Extract the [x, y] coordinate from the center of the cell holding the provided text.  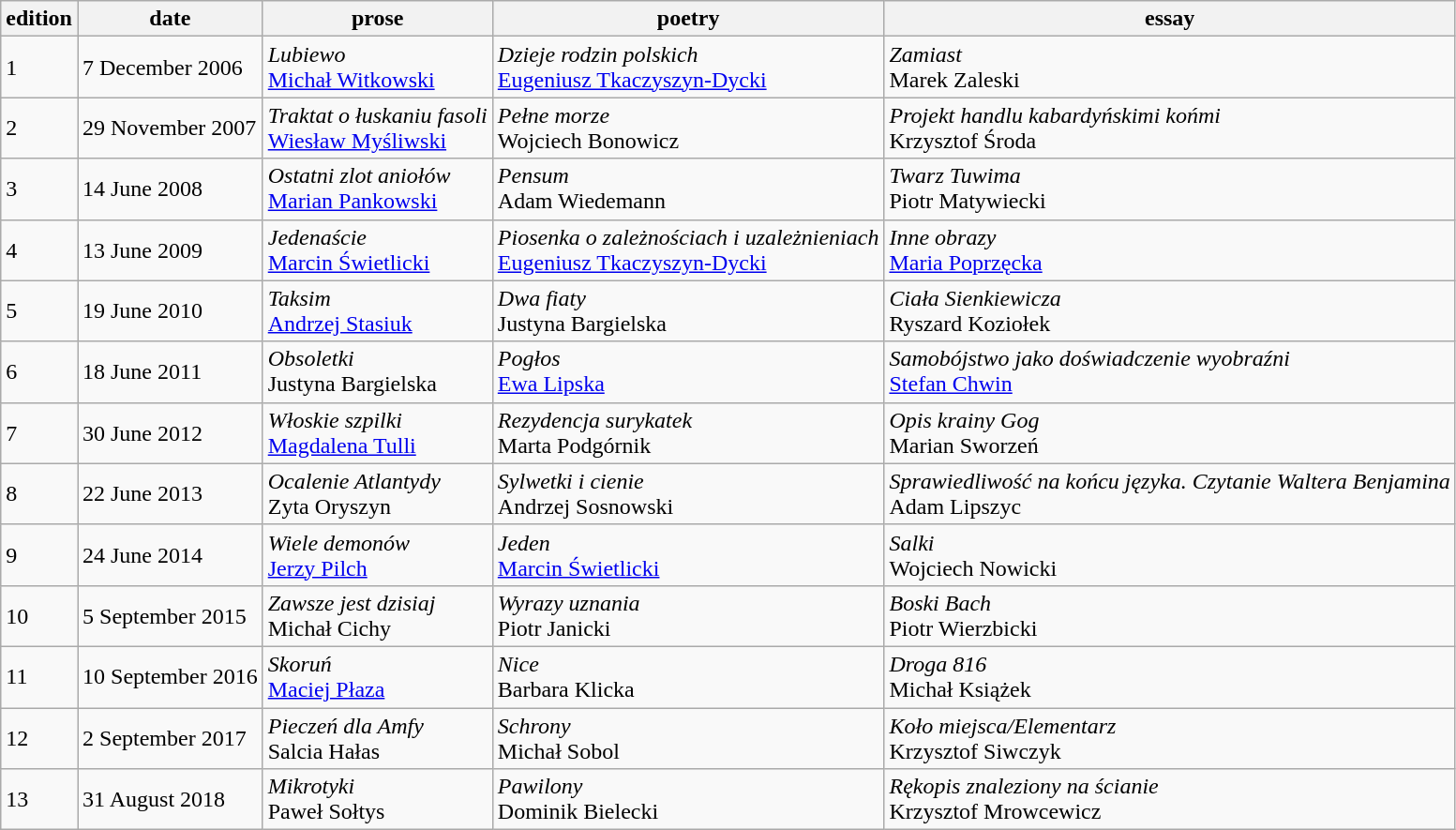
Boski BachPiotr Wierzbicki [1170, 615]
Pieczeń dla AmfySalcia Hałas [377, 737]
SkoruńMaciej Płaza [377, 677]
30 June 2012 [170, 433]
JedenaścieMarcin Świetlicki [377, 249]
Twarz TuwimaPiotr Matywiecki [1170, 189]
ZamiastMarek Zaleski [1170, 68]
Wyrazy uznaniaPiotr Janicki [688, 615]
edition [39, 19]
LubiewoMichał Witkowski [377, 68]
Opis krainy GogMarian Sworzeń [1170, 433]
Dzieje rodzin polskichEugeniusz Tkaczyszyn-Dycki [688, 68]
ObsoletkiJustyna Bargielska [377, 371]
29 November 2007 [170, 128]
13 [39, 799]
Wiele demonówJerzy Pilch [377, 555]
Ciała SienkiewiczaRyszard Koziołek [1170, 311]
MikrotykiPaweł Sołtys [377, 799]
1 [39, 68]
PawilonyDominik Bielecki [688, 799]
7 December 2006 [170, 68]
24 June 2014 [170, 555]
2 September 2017 [170, 737]
SchronyMichał Sobol [688, 737]
essay [1170, 19]
date [170, 19]
poetry [688, 19]
5 [39, 311]
11 [39, 677]
Traktat o łuskaniu fasoliWiesław Myśliwski [377, 128]
Sprawiedliwość na końcu języka. Czytanie Waltera BenjaminaAdam Lipszyc [1170, 493]
JedenMarcin Świetlicki [688, 555]
12 [39, 737]
2 [39, 128]
5 September 2015 [170, 615]
TaksimAndrzej Stasiuk [377, 311]
22 June 2013 [170, 493]
10 September 2016 [170, 677]
14 June 2008 [170, 189]
7 [39, 433]
Projekt handlu kabardyńskimi końmiKrzysztof Środa [1170, 128]
31 August 2018 [170, 799]
Rękopis znaleziony na ścianieKrzysztof Mrowcewicz [1170, 799]
19 June 2010 [170, 311]
8 [39, 493]
3 [39, 189]
6 [39, 371]
18 June 2011 [170, 371]
Koło miejsca/ElementarzKrzysztof Siwczyk [1170, 737]
10 [39, 615]
Zawsze jest dzisiajMichał Cichy [377, 615]
Piosenka o zależnościach i uzależnieniachEugeniusz Tkaczyszyn-Dycki [688, 249]
prose [377, 19]
PogłosEwa Lipska [688, 371]
Samobójstwo jako doświadczenie wyobraźniStefan Chwin [1170, 371]
Dwa fiatyJustyna Bargielska [688, 311]
Rezydencja surykatekMarta Podgórnik [688, 433]
Droga 816Michał Książek [1170, 677]
4 [39, 249]
Inne obrazyMaria Poprzęcka [1170, 249]
Ostatni zlot aniołówMarian Pankowski [377, 189]
SalkiWojciech Nowicki [1170, 555]
9 [39, 555]
13 June 2009 [170, 249]
PensumAdam Wiedemann [688, 189]
Sylwetki i cienieAndrzej Sosnowski [688, 493]
Włoskie szpilkiMagdalena Tulli [377, 433]
Ocalenie AtlantydyZyta Oryszyn [377, 493]
Pełne morzeWojciech Bonowicz [688, 128]
NiceBarbara Klicka [688, 677]
